Determine the [x, y] coordinate at the center of the cell enclosing the given text.  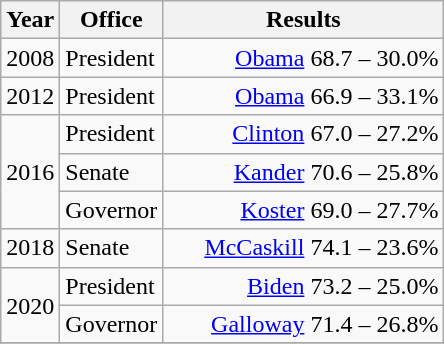
2016 [30, 172]
McCaskill 74.1 – 23.6% [304, 248]
Clinton 67.0 – 27.2% [304, 134]
2020 [30, 305]
Office [112, 20]
Results [304, 20]
Obama 66.9 – 33.1% [304, 96]
Kander 70.6 – 25.8% [304, 172]
Koster 69.0 – 27.7% [304, 210]
Galloway 71.4 – 26.8% [304, 324]
2012 [30, 96]
2008 [30, 58]
2018 [30, 248]
Obama 68.7 – 30.0% [304, 58]
Year [30, 20]
Biden 73.2 – 25.0% [304, 286]
